Find where the given text appears and provide that cell's center as [x, y] coordinate. 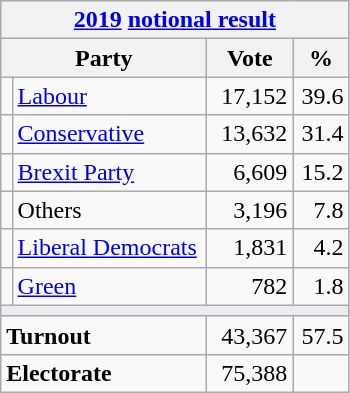
1.8 [321, 286]
Liberal Democrats [110, 248]
% [321, 58]
782 [250, 286]
13,632 [250, 134]
15.2 [321, 172]
1,831 [250, 248]
75,388 [250, 373]
Labour [110, 96]
43,367 [250, 335]
39.6 [321, 96]
2019 notional result [175, 20]
Others [110, 210]
3,196 [250, 210]
7.8 [321, 210]
Conservative [110, 134]
Vote [250, 58]
6,609 [250, 172]
57.5 [321, 335]
Party [104, 58]
4.2 [321, 248]
Electorate [104, 373]
Brexit Party [110, 172]
31.4 [321, 134]
Turnout [104, 335]
17,152 [250, 96]
Green [110, 286]
